Output the [X, Y] coordinate of the center of the cell containing the given text.  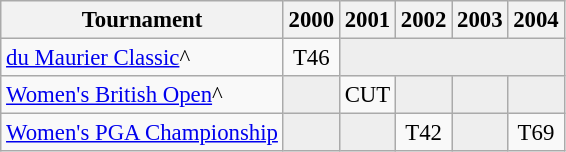
2000 [311, 20]
2002 [424, 20]
T42 [424, 133]
Women's British Open^ [142, 95]
du Maurier Classic^ [142, 58]
T69 [536, 133]
2003 [480, 20]
T46 [311, 58]
2001 [367, 20]
Women's PGA Championship [142, 133]
2004 [536, 20]
Tournament [142, 20]
CUT [367, 95]
